Locate the cell with the specified text and output its (x, y) center coordinate. 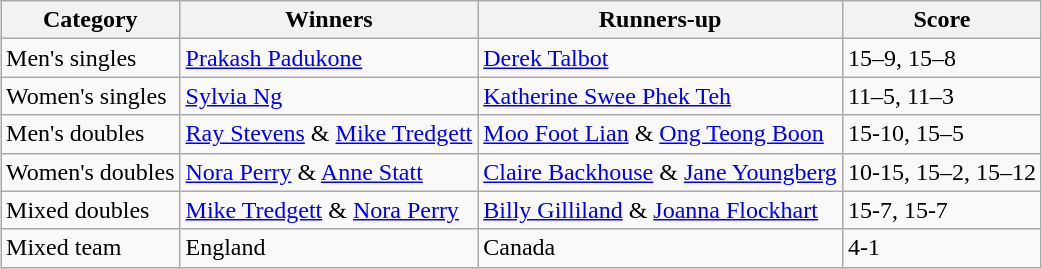
Runners-up (660, 20)
Billy Gilliland & Joanna Flockhart (660, 210)
Canada (660, 248)
Score (942, 20)
Sylvia Ng (329, 96)
Derek Talbot (660, 58)
Katherine Swee Phek Teh (660, 96)
England (329, 248)
Men's singles (90, 58)
Mixed team (90, 248)
Mike Tredgett & Nora Perry (329, 210)
Mixed doubles (90, 210)
Women's singles (90, 96)
15–9, 15–8 (942, 58)
Moo Foot Lian & Ong Teong Boon (660, 134)
Ray Stevens & Mike Tredgett (329, 134)
Category (90, 20)
15-10, 15–5 (942, 134)
11–5, 11–3 (942, 96)
15-7, 15-7 (942, 210)
Winners (329, 20)
Claire Backhouse & Jane Youngberg (660, 172)
Men's doubles (90, 134)
Prakash Padukone (329, 58)
Nora Perry & Anne Statt (329, 172)
Women's doubles (90, 172)
10-15, 15–2, 15–12 (942, 172)
4-1 (942, 248)
